Capture the cell that displays the provided text and extract its (x, y) central coordinate. 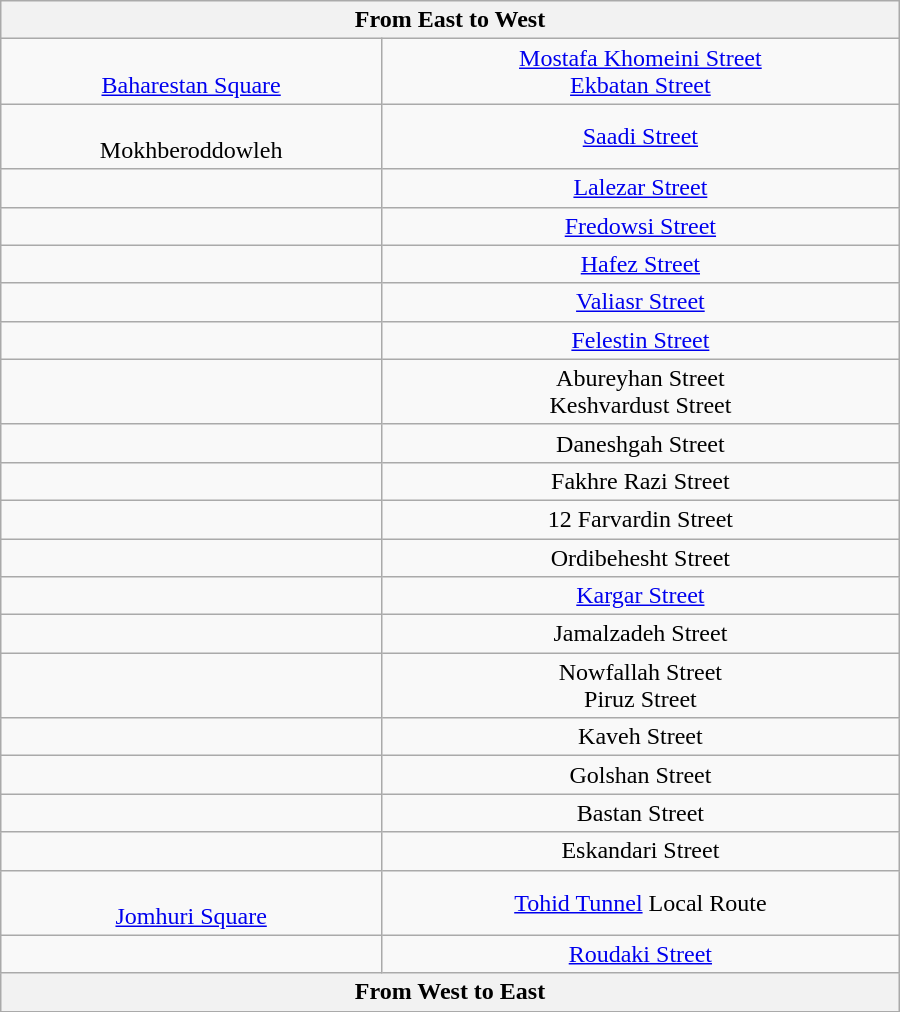
From West to East (450, 992)
Fredowsi Street (641, 226)
Nowfallah Street Piruz Street (641, 686)
Roudaki Street (641, 954)
Felestin Street (641, 340)
Tohid Tunnel Local Route (641, 902)
Kargar Street (641, 596)
Golshan Street (641, 775)
Eskandari Street (641, 851)
Valiasr Street (641, 302)
Lalezar Street (641, 188)
Ordibehesht Street (641, 557)
Daneshgah Street (641, 443)
Jamalzadeh Street (641, 634)
Abureyhan Street Keshvardust Street (641, 392)
Mokhberoddowleh (192, 136)
Fakhre Razi Street (641, 481)
Jomhuri Square (192, 902)
Mostafa Khomeini Street Ekbatan Street (641, 72)
From East to West (450, 20)
Saadi Street (641, 136)
Bastan Street (641, 813)
Baharestan Square (192, 72)
12 Farvardin Street (641, 519)
Kaveh Street (641, 737)
Hafez Street (641, 264)
